For the text-containing cell, return its midpoint in [x, y] coordinate format. 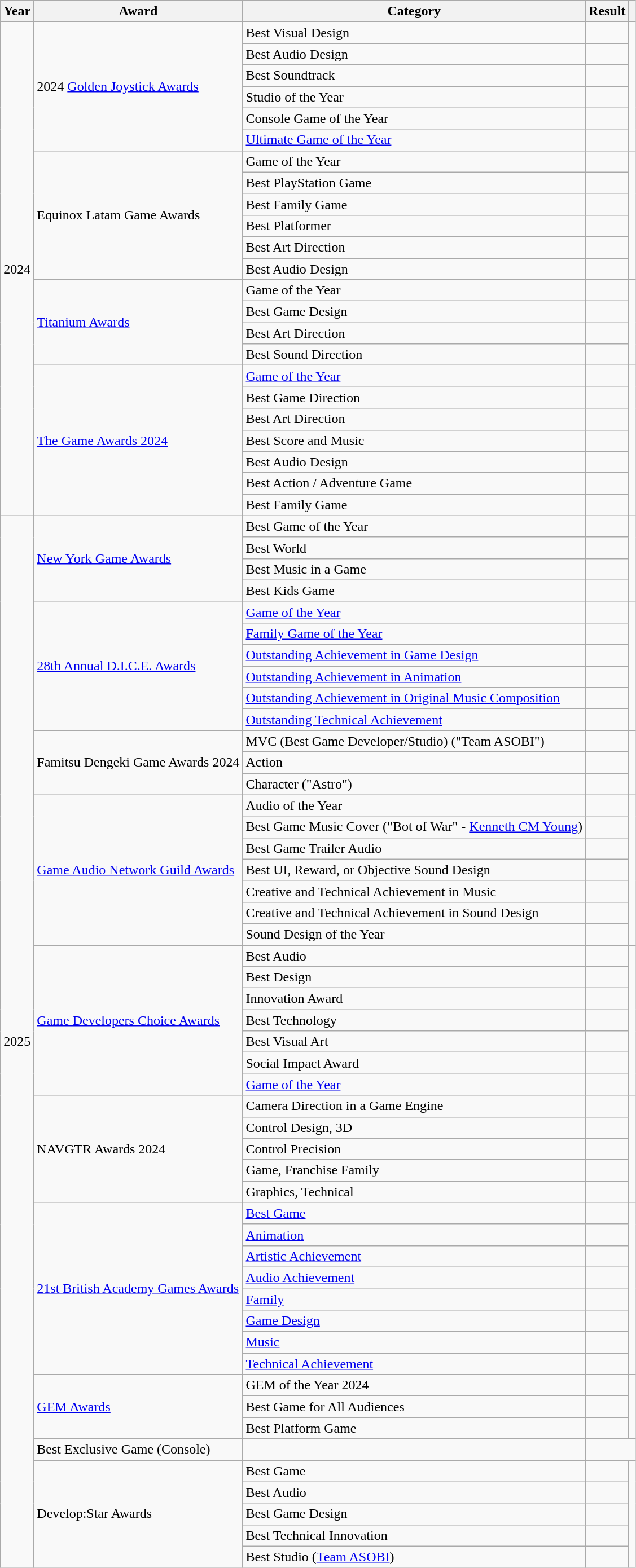
Camera Direction in a Game Engine [414, 1106]
Best Score and Music [414, 441]
Award [138, 11]
Titanium Awards [138, 323]
28th Annual D.I.C.E. Awards [138, 666]
2024 Golden Joystick Awards [138, 86]
Year [17, 11]
Studio of the Year [414, 97]
Best Game Trailer Audio [414, 848]
Best Kids Game [414, 591]
Social Impact Award [414, 1063]
Famitsu Dengeki Game Awards 2024 [138, 763]
Creative and Technical Achievement in Music [414, 891]
GEM of the Year 2024 [414, 1385]
Outstanding Technical Achievement [414, 720]
Equinox Latam Game Awards [138, 215]
Best UI, Reward, or Objective Sound Design [414, 870]
Outstanding Achievement in Animation [414, 677]
Best Technology [414, 1020]
Control Precision [414, 1149]
Category [414, 11]
Best Action / Adventure Game [414, 483]
Best Game Direction [414, 398]
Console Game of the Year [414, 118]
Best Game of the Year [414, 526]
Control Design, 3D [414, 1127]
Sound Design of the Year [414, 934]
Best Music in a Game [414, 569]
NAVGTR Awards 2024 [138, 1149]
Innovation Award [414, 999]
Audio Achievement [414, 1278]
Game Audio Network Guild Awards [138, 870]
Game Design [414, 1321]
Family [414, 1299]
New York Game Awards [138, 558]
Graphics, Technical [414, 1192]
Creative and Technical Achievement in Sound Design [414, 913]
Best Studio (Team ASOBI) [414, 1557]
Develop:Star Awards [138, 1514]
Outstanding Achievement in Original Music Composition [414, 698]
Best Platform Game [414, 1428]
Technical Achievement [414, 1364]
GEM Awards [138, 1407]
Best Game Music Cover ("Bot of War" - Kenneth CM Young) [414, 827]
Best World [414, 548]
2024 [17, 268]
Audio of the Year [414, 805]
Best Exclusive Game (Console) [138, 1450]
Best Design [414, 977]
2025 [17, 1041]
Artistic Achievement [414, 1256]
Music [414, 1342]
The Game Awards 2024 [138, 441]
Best Visual Art [414, 1042]
Character ("Astro") [414, 784]
21st British Academy Games Awards [138, 1288]
Best Soundtrack [414, 76]
Best Sound Direction [414, 355]
Action [414, 763]
Best PlayStation Game [414, 183]
Best Platformer [414, 226]
Game, Franchise Family [414, 1170]
Ultimate Game of the Year [414, 140]
Animation [414, 1235]
Best Visual Design [414, 33]
Best Game for All Audiences [414, 1407]
MVC (Best Game Developer/Studio) ("Team ASOBI") [414, 741]
Game Developers Choice Awards [138, 1020]
Best Technical Innovation [414, 1535]
Result [607, 11]
Outstanding Achievement in Game Design [414, 655]
Family Game of the Year [414, 634]
